Detect which cell encompasses the target text, then output its [x, y] center coordinate. 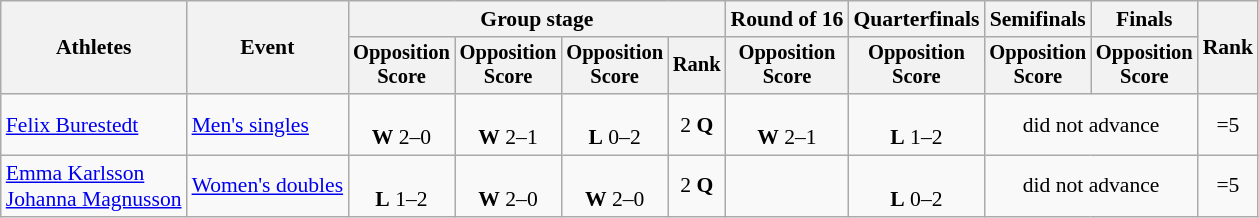
Emma KarlssonJohanna Magnusson [94, 186]
Men's singles [268, 124]
Athletes [94, 48]
Finals [1144, 19]
Quarterfinals [916, 19]
Felix Burestedt [94, 124]
Group stage [536, 19]
Round of 16 [788, 19]
Semifinals [1038, 19]
Women's doubles [268, 186]
Event [268, 48]
